Pinpoint the cell where the given text exists, returning its [x, y] midpoint coordinate. 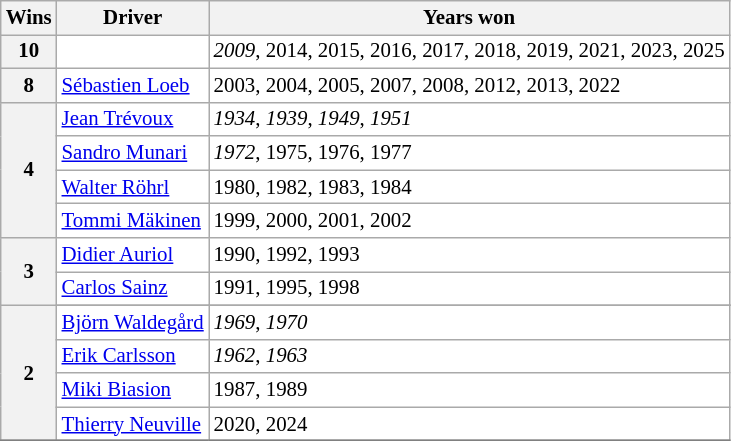
1962, 1963 [470, 356]
Miki Biasion [133, 390]
1999, 2000, 2001, 2002 [470, 221]
8 [29, 85]
Sébastien Loeb [133, 85]
2020, 2024 [470, 424]
1990, 1992, 1993 [470, 255]
3 [29, 272]
1969, 1970 [470, 322]
1972, 1975, 1976, 1977 [470, 153]
Björn Waldegård [133, 322]
Jean Trévoux [133, 119]
Wins [29, 18]
Walter Röhrl [133, 187]
Thierry Neuville [133, 424]
Sandro Munari [133, 153]
4 [29, 170]
1934, 1939, 1949, 1951 [470, 119]
Didier Auriol [133, 255]
1991, 1995, 1998 [470, 288]
Driver [133, 18]
Tommi Mäkinen [133, 221]
1980, 1982, 1983, 1984 [470, 187]
Carlos Sainz [133, 288]
1987, 1989 [470, 390]
2009, 2014, 2015, 2016, 2017, 2018, 2019, 2021, 2023, 2025 [470, 51]
2003, 2004, 2005, 2007, 2008, 2012, 2013, 2022 [470, 85]
Years won [470, 18]
10 [29, 51]
2 [29, 372]
Erik Carlsson [133, 356]
